Return [x, y] of the center of cell containing provided text 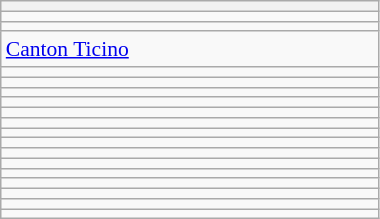
Canton Ticino [190, 50]
